Return [x, y] of the center of cell containing provided text 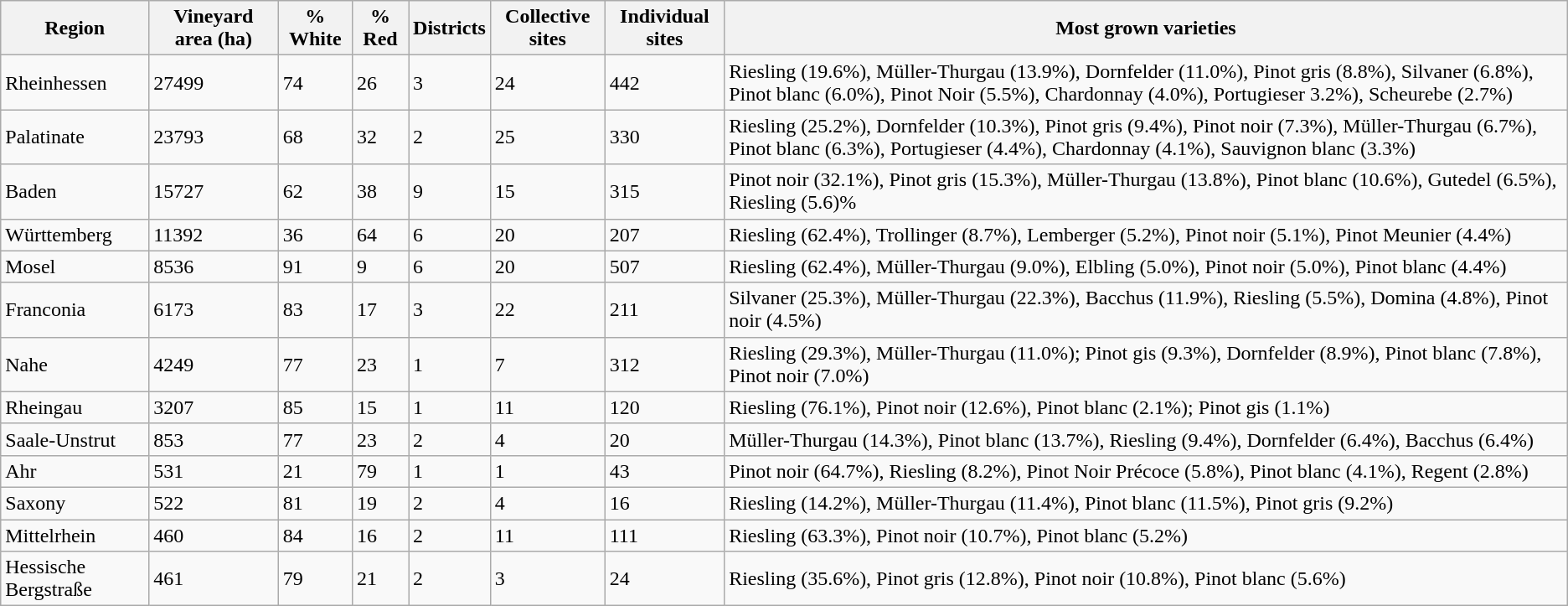
111 [664, 536]
% Red [380, 28]
38 [380, 191]
460 [214, 536]
83 [315, 310]
Hessische Bergstraße [75, 578]
Riesling (76.1%), Pinot noir (12.6%), Pinot blanc (2.1%); Pinot gis (1.1%) [1146, 407]
Riesling (35.6%), Pinot gris (12.8%), Pinot noir (10.8%), Pinot blanc (5.6%) [1146, 578]
11392 [214, 235]
Pinot noir (64.7%), Riesling (8.2%), Pinot Noir Précoce (5.8%), Pinot blanc (4.1%), Regent (2.8%) [1146, 471]
Individual sites [664, 28]
Rheinhessen [75, 82]
Riesling (62.4%), Trollinger (8.7%), Lemberger (5.2%), Pinot noir (5.1%), Pinot Meunier (4.4%) [1146, 235]
Riesling (29.3%), Müller-Thurgau (11.0%); Pinot gis (9.3%), Dornfelder (8.9%), Pinot blanc (7.8%), Pinot noir (7.0%) [1146, 364]
19 [380, 503]
43 [664, 471]
Mosel [75, 267]
4249 [214, 364]
7 [548, 364]
Mittelrhein [75, 536]
32 [380, 137]
Most grown varieties [1146, 28]
Districts [450, 28]
3207 [214, 407]
442 [664, 82]
Saxony [75, 503]
8536 [214, 267]
Palatinate [75, 137]
17 [380, 310]
Württemberg [75, 235]
23793 [214, 137]
68 [315, 137]
Vineyard area (ha) [214, 28]
64 [380, 235]
Nahe [75, 364]
62 [315, 191]
25 [548, 137]
26 [380, 82]
120 [664, 407]
Pinot noir (32.1%), Pinot gris (15.3%), Müller-Thurgau (13.8%), Pinot blanc (10.6%), Gutedel (6.5%), Riesling (5.6)% [1146, 191]
74 [315, 82]
Collective sites [548, 28]
27499 [214, 82]
461 [214, 578]
Müller-Thurgau (14.3%), Pinot blanc (13.7%), Riesling (9.4%), Dornfelder (6.4%), Bacchus (6.4%) [1146, 439]
207 [664, 235]
Silvaner (25.3%), Müller-Thurgau (22.3%), Bacchus (11.9%), Riesling (5.5%), Domina (4.8%), Pinot noir (4.5%) [1146, 310]
Franconia [75, 310]
Riesling (63.3%), Pinot noir (10.7%), Pinot blanc (5.2%) [1146, 536]
Region [75, 28]
853 [214, 439]
85 [315, 407]
330 [664, 137]
Ahr [75, 471]
22 [548, 310]
Baden [75, 191]
36 [315, 235]
% White [315, 28]
15727 [214, 191]
315 [664, 191]
Riesling (14.2%), Müller-Thurgau (11.4%), Pinot blanc (11.5%), Pinot gris (9.2%) [1146, 503]
507 [664, 267]
312 [664, 364]
81 [315, 503]
91 [315, 267]
6173 [214, 310]
Riesling (62.4%), Müller-Thurgau (9.0%), Elbling (5.0%), Pinot noir (5.0%), Pinot blanc (4.4%) [1146, 267]
Rheingau [75, 407]
531 [214, 471]
522 [214, 503]
211 [664, 310]
84 [315, 536]
Saale-Unstrut [75, 439]
